Capture the cell that displays the provided text and extract its (X, Y) central coordinate. 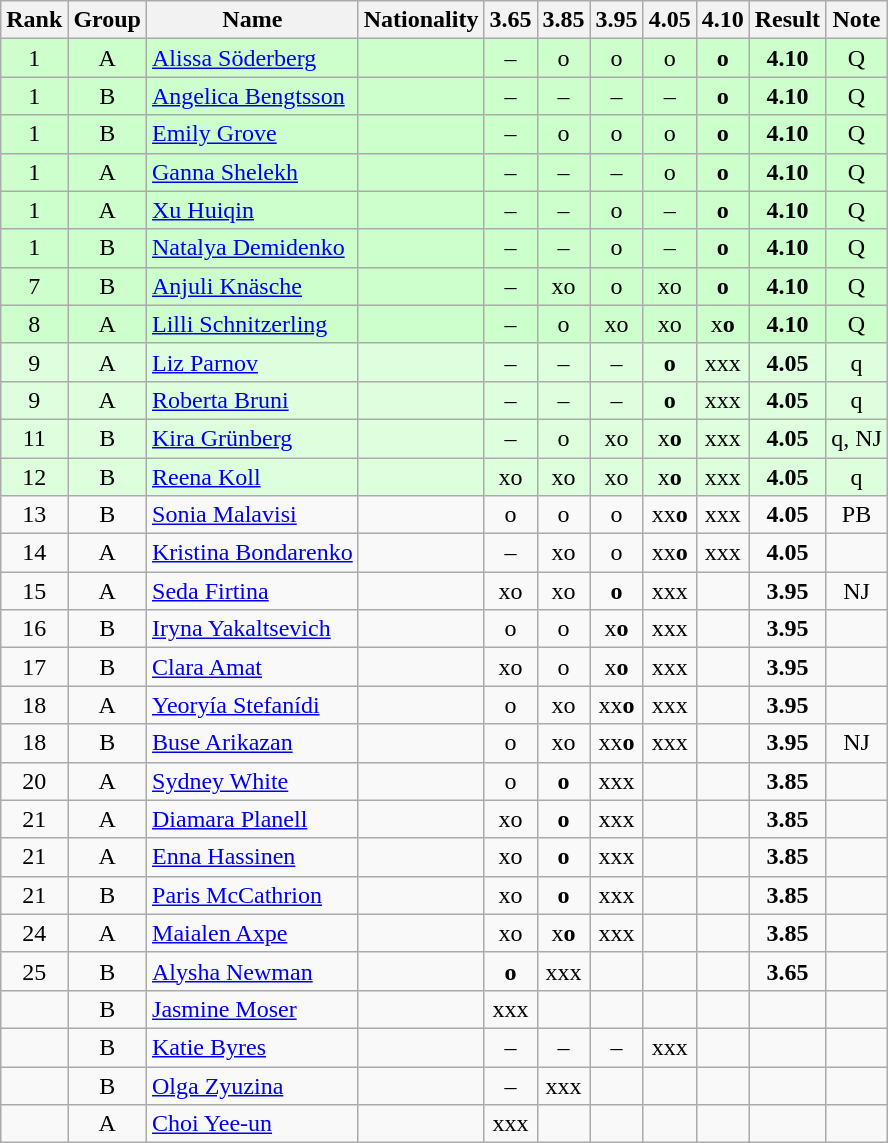
11 (34, 438)
Nationality (421, 20)
15 (34, 591)
PB (857, 515)
Clara Amat (253, 667)
Buse Arikazan (253, 743)
Roberta Bruni (253, 400)
8 (34, 324)
Emily Grove (253, 134)
Note (857, 20)
Rank (34, 20)
Katie Byres (253, 1047)
16 (34, 629)
Group (108, 20)
Kira Grünberg (253, 438)
Choi Yee-un (253, 1124)
Xu Huiqin (253, 210)
Jasmine Moser (253, 1009)
Reena Koll (253, 477)
Enna Hassinen (253, 857)
Result (787, 20)
7 (34, 286)
24 (34, 933)
Angelica Bengtsson (253, 96)
Name (253, 20)
Alissa Söderberg (253, 58)
Anjuli Knäsche (253, 286)
Iryna Yakaltsevich (253, 629)
Sonia Malavisi (253, 515)
14 (34, 553)
Kristina Bondarenko (253, 553)
Alysha Newman (253, 971)
Diamara Planell (253, 819)
Paris McCathrion (253, 895)
Olga Zyuzina (253, 1085)
Maialen Axpe (253, 933)
20 (34, 781)
Ganna Shelekh (253, 172)
12 (34, 477)
Liz Parnov (253, 362)
17 (34, 667)
Lilli Schnitzerling (253, 324)
q, NJ (857, 438)
Seda Firtina (253, 591)
Sydney White (253, 781)
13 (34, 515)
Natalya Demidenko (253, 248)
25 (34, 971)
Yeoryía Stefanídi (253, 705)
